Determine the [x, y] coordinate at the center of the cell enclosing the given text.  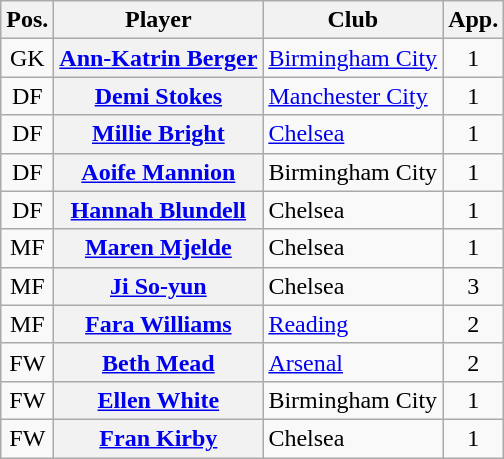
Millie Bright [158, 134]
Demi Stokes [158, 96]
Ji So-yun [158, 286]
Player [158, 20]
3 [474, 286]
Fara Williams [158, 324]
Manchester City [353, 96]
Maren Mjelde [158, 248]
Reading [353, 324]
GK [28, 58]
Ann-Katrin Berger [158, 58]
Beth Mead [158, 362]
Aoife Mannion [158, 172]
Arsenal [353, 362]
Pos. [28, 20]
Ellen White [158, 400]
App. [474, 20]
Hannah Blundell [158, 210]
Fran Kirby [158, 438]
Club [353, 20]
